For the text-containing cell, return its midpoint in (X, Y) coordinate format. 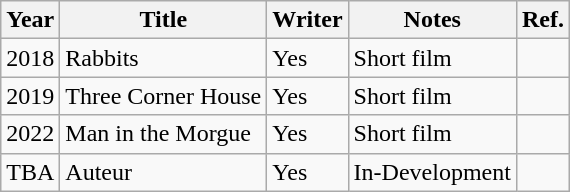
Auteur (164, 172)
TBA (30, 172)
Writer (308, 20)
Title (164, 20)
In-Development (432, 172)
2019 (30, 96)
2022 (30, 134)
Three Corner House (164, 96)
Man in the Morgue (164, 134)
Ref. (542, 20)
Rabbits (164, 58)
Year (30, 20)
Notes (432, 20)
2018 (30, 58)
